Locate the cell with the specified text and output its [x, y] center coordinate. 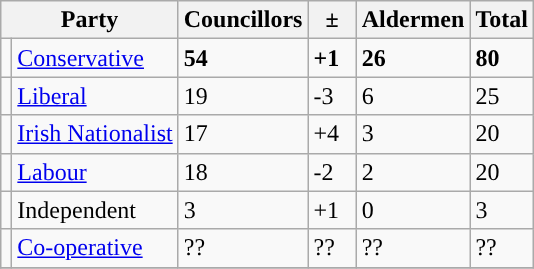
18 [243, 172]
80 [502, 58]
-2 [332, 172]
54 [243, 58]
-3 [332, 96]
Party [90, 20]
Liberal [95, 96]
Aldermen [413, 20]
26 [413, 58]
Co-operative [95, 248]
17 [243, 134]
6 [413, 96]
2 [413, 172]
0 [413, 210]
Labour [95, 172]
Conservative [95, 58]
Independent [95, 210]
19 [243, 96]
Total [502, 20]
Irish Nationalist [95, 134]
25 [502, 96]
± [332, 20]
+4 [332, 134]
Councillors [243, 20]
